Pinpoint the cell where the given text exists, returning its (X, Y) midpoint coordinate. 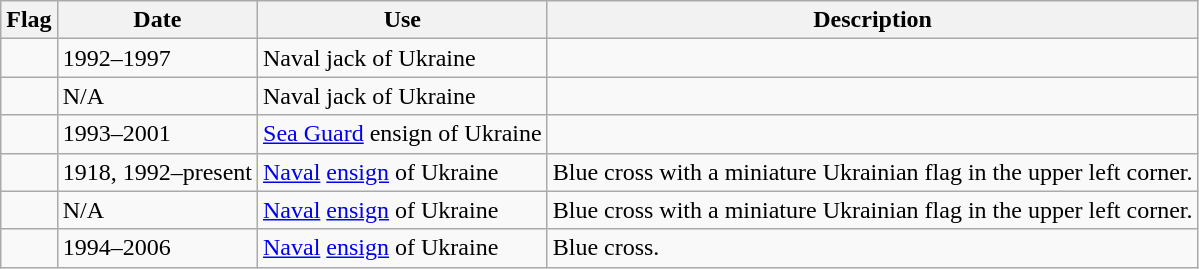
Sea Guard ensign of Ukraine (403, 134)
Blue cross. (872, 248)
1992–1997 (157, 58)
Flag (29, 20)
Date (157, 20)
1918, 1992–present (157, 172)
Description (872, 20)
1993–2001 (157, 134)
1994–2006 (157, 248)
Use (403, 20)
